Search for the cell housing the specified text and yield its [x, y] center coordinate. 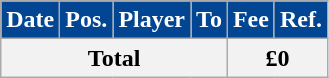
£0 [277, 58]
Pos. [86, 20]
Ref. [300, 20]
Player [152, 20]
To [210, 20]
Date [30, 20]
Total [114, 58]
Fee [250, 20]
